Identify which cell holds the provided text, then report its (x, y) central coordinate. 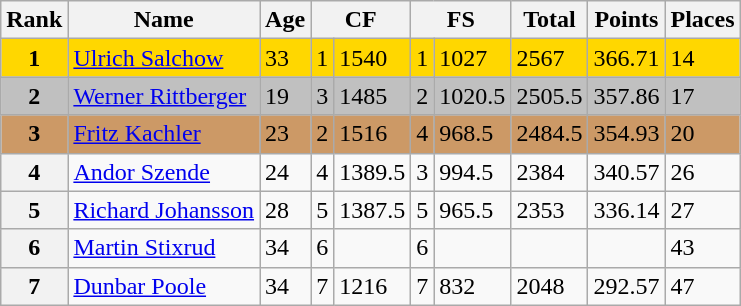
Dunbar Poole (164, 286)
340.57 (626, 172)
14 (702, 58)
366.71 (626, 58)
28 (286, 210)
292.57 (626, 286)
2567 (550, 58)
2048 (550, 286)
968.5 (472, 134)
23 (286, 134)
27 (702, 210)
2484.5 (550, 134)
CF (361, 20)
357.86 (626, 96)
33 (286, 58)
2384 (550, 172)
47 (702, 286)
Total (550, 20)
24 (286, 172)
336.14 (626, 210)
26 (702, 172)
1516 (372, 134)
Rank (34, 20)
Places (702, 20)
1027 (472, 58)
Richard Johansson (164, 210)
Name (164, 20)
2353 (550, 210)
17 (702, 96)
1389.5 (372, 172)
1020.5 (472, 96)
965.5 (472, 210)
FS (461, 20)
994.5 (472, 172)
2505.5 (550, 96)
1387.5 (372, 210)
19 (286, 96)
1540 (372, 58)
Points (626, 20)
1216 (372, 286)
Andor Szende (164, 172)
20 (702, 134)
43 (702, 248)
Martin Stixrud (164, 248)
354.93 (626, 134)
Ulrich Salchow (164, 58)
832 (472, 286)
1485 (372, 96)
Fritz Kachler (164, 134)
Werner Rittberger (164, 96)
Age (286, 20)
